Capture the cell that displays the provided text and extract its (X, Y) central coordinate. 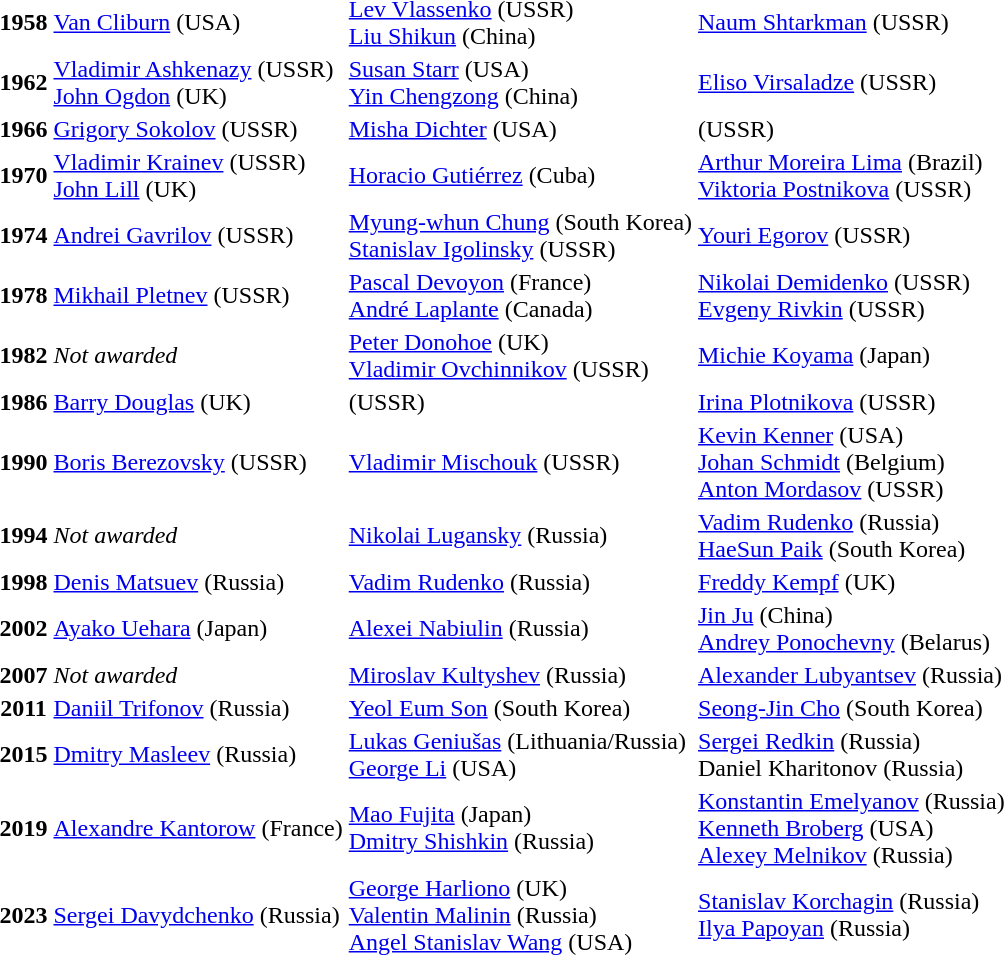
Vladimir Mischouk (USSR) (520, 462)
Pascal Devoyon (France)André Laplante (Canada) (520, 296)
Mao Fujita (Japan)Dmitry Shishkin (Russia) (520, 828)
Vladimir Ashkenazy (USSR)John Ogdon (UK) (198, 82)
Barry Douglas (UK) (198, 402)
Horacio Gutiérrez (Cuba) (520, 176)
Dmitry Masleev (Russia) (198, 754)
Daniil Trifonov (Russia) (198, 708)
Peter Donohoe (UK)Vladimir Ovchinnikov (USSR) (520, 356)
Vadim Rudenko (Russia) (520, 582)
Susan Starr (USA)Yin Chengzong (China) (520, 82)
Alexandre Kantorow (France) (198, 828)
Ayako Uehara (Japan) (198, 628)
(USSR) (520, 402)
Misha Dichter (USA) (520, 129)
Vladimir Krainev (USSR)John Lill (UK) (198, 176)
Nikolai Lugansky (Russia) (520, 536)
Miroslav Kultyshev (Russia) (520, 675)
Mikhail Pletnev (USSR) (198, 296)
Grigory Sokolov (USSR) (198, 129)
Denis Matsuev (Russia) (198, 582)
Andrei Gavrilov (USSR) (198, 236)
Alexei Nabiulin (Russia) (520, 628)
Yeol Eum Son (South Korea) (520, 708)
Lukas Geniušas (Lithuania/Russia)George Li (USA) (520, 754)
Myung-whun Chung (South Korea)Stanislav Igolinsky (USSR) (520, 236)
Boris Berezovsky (USSR) (198, 462)
